Locate the cell with the specified text and output its [X, Y] center coordinate. 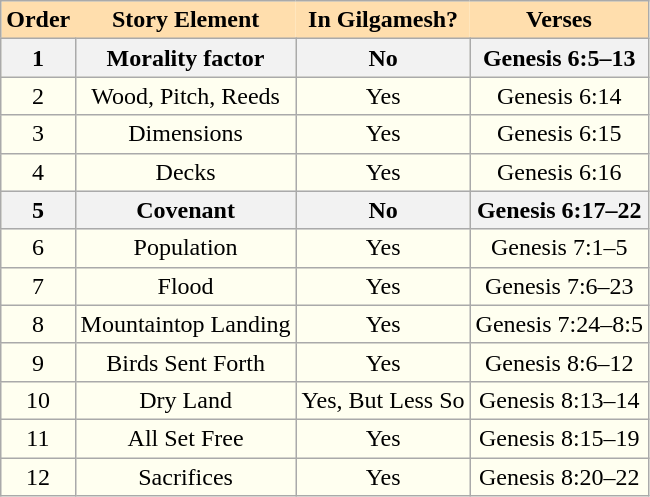
Genesis 6:5–13 [559, 58]
Wood, Pitch, Reeds [186, 96]
All Set Free [186, 438]
Dimensions [186, 134]
Mountaintop Landing [186, 324]
Sacrifices [186, 477]
Genesis 6:16 [559, 172]
1 [38, 58]
5 [38, 210]
4 [38, 172]
9 [38, 362]
Genesis 6:15 [559, 134]
Yes, But Less So [383, 400]
Genesis 7:6–23 [559, 286]
Covenant [186, 210]
Genesis 8:6–12 [559, 362]
Genesis 6:14 [559, 96]
6 [38, 248]
12 [38, 477]
2 [38, 96]
Genesis 8:20–22 [559, 477]
Morality factor [186, 58]
Dry Land [186, 400]
Genesis 8:13–14 [559, 400]
Story Element [186, 20]
Flood [186, 286]
Order [38, 20]
Decks [186, 172]
Population [186, 248]
3 [38, 134]
Verses [559, 20]
Genesis 8:15–19 [559, 438]
Genesis 7:1–5 [559, 248]
Birds Sent Forth [186, 362]
Genesis 7:24–8:5 [559, 324]
8 [38, 324]
11 [38, 438]
In Gilgamesh? [383, 20]
7 [38, 286]
10 [38, 400]
Genesis 6:17–22 [559, 210]
